Capture the cell that displays the provided text and extract its (x, y) central coordinate. 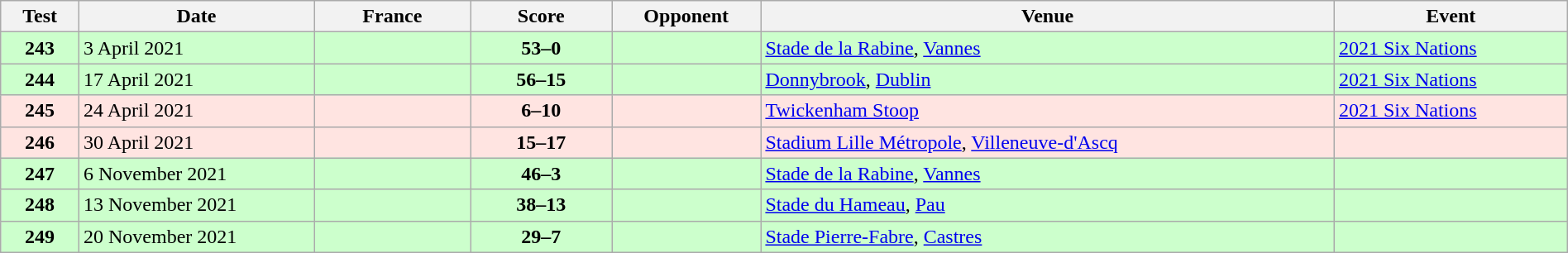
13 November 2021 (196, 205)
247 (40, 174)
46–3 (541, 174)
244 (40, 79)
Date (196, 17)
53–0 (541, 48)
Stade du Hameau, Pau (1048, 205)
24 April 2021 (196, 111)
56–15 (541, 79)
248 (40, 205)
6 November 2021 (196, 174)
30 April 2021 (196, 142)
29–7 (541, 236)
17 April 2021 (196, 79)
20 November 2021 (196, 236)
6–10 (541, 111)
Donnybrook, Dublin (1048, 79)
38–13 (541, 205)
Stadium Lille Métropole, Villeneuve-d'Ascq (1048, 142)
France (392, 17)
Venue (1048, 17)
15–17 (541, 142)
245 (40, 111)
249 (40, 236)
243 (40, 48)
Score (541, 17)
246 (40, 142)
Event (1451, 17)
Opponent (686, 17)
Twickenham Stoop (1048, 111)
Test (40, 17)
3 April 2021 (196, 48)
Stade Pierre-Fabre, Castres (1048, 236)
